Pinpoint the cell where the given text exists, returning its (x, y) midpoint coordinate. 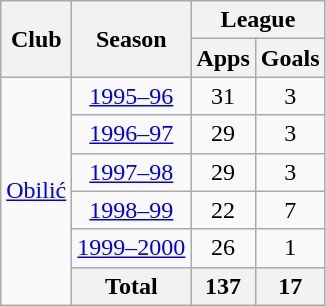
Goals (290, 58)
Obilić (36, 191)
1998–99 (132, 210)
7 (290, 210)
1996–97 (132, 134)
Apps (223, 58)
1997–98 (132, 172)
1995–96 (132, 96)
Total (132, 286)
31 (223, 96)
Season (132, 39)
22 (223, 210)
1 (290, 248)
1999–2000 (132, 248)
Club (36, 39)
26 (223, 248)
League (258, 20)
17 (290, 286)
137 (223, 286)
